For the text-containing cell, return its midpoint in (x, y) coordinate format. 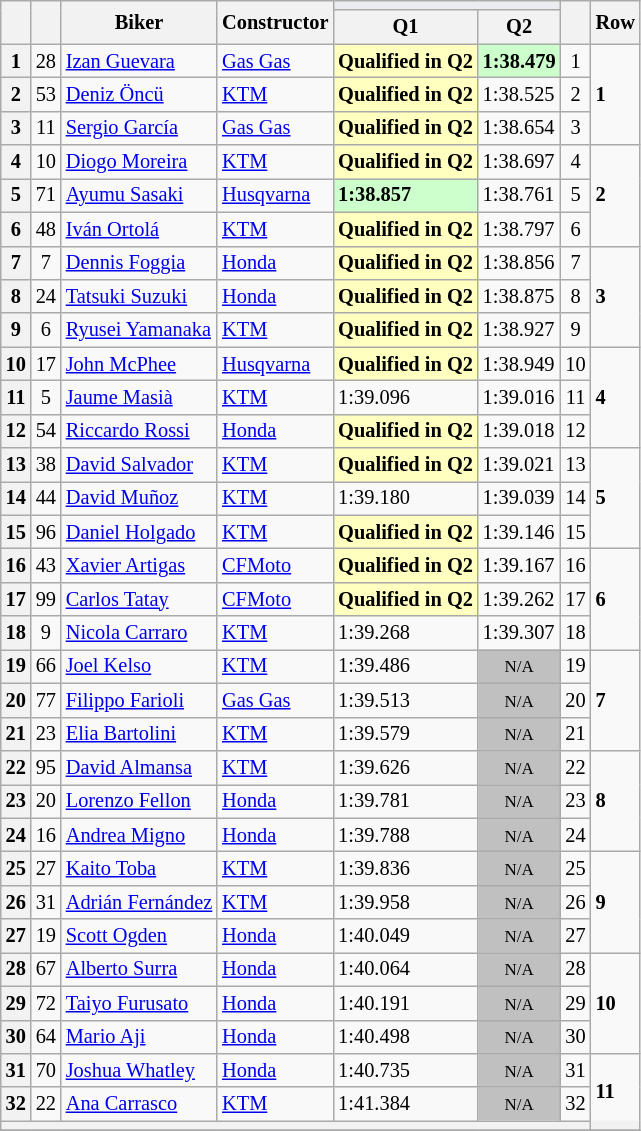
Ayumu Sasaki (139, 195)
Tatsuki Suzuki (139, 296)
1:39.958 (405, 902)
54 (46, 431)
Biker (139, 22)
1:38.654 (520, 128)
Kaito Toba (139, 868)
44 (46, 498)
1:38.949 (520, 364)
1:38.697 (520, 162)
1:39.579 (405, 734)
Daniel Holgado (139, 532)
Scott Ogden (139, 936)
Sergio García (139, 128)
Jaume Masià (139, 397)
1:38.525 (520, 94)
1:38.797 (520, 229)
1:38.875 (520, 296)
1:39.016 (520, 397)
67 (46, 969)
72 (46, 1003)
48 (46, 229)
70 (46, 1070)
77 (46, 700)
1:40.735 (405, 1070)
1:39.167 (520, 565)
1:38.479 (520, 61)
Joshua Whatley (139, 1070)
38 (46, 465)
95 (46, 767)
66 (46, 666)
Xavier Artigas (139, 565)
Iván Ortolá (139, 229)
Andrea Migno (139, 835)
1:38.857 (405, 195)
1:39.307 (520, 633)
Diogo Moreira (139, 162)
Alberto Surra (139, 969)
1:39.486 (405, 666)
1:40.049 (405, 936)
1:39.268 (405, 633)
David Muñoz (139, 498)
Dennis Foggia (139, 263)
Ryusei Yamanaka (139, 330)
1:39.096 (405, 397)
53 (46, 94)
1:39.781 (405, 801)
1:40.064 (405, 969)
Q1 (405, 27)
Row (616, 22)
1:40.191 (405, 1003)
1:39.513 (405, 700)
Izan Guevara (139, 61)
David Almansa (139, 767)
71 (46, 195)
Taiyo Furusato (139, 1003)
99 (46, 599)
96 (46, 532)
Constructor (275, 22)
1:38.927 (520, 330)
Riccardo Rossi (139, 431)
1:40.498 (405, 1037)
Deniz Öncü (139, 94)
Elia Bartolini (139, 734)
1:38.761 (520, 195)
Nicola Carraro (139, 633)
1:39.180 (405, 498)
1:39.018 (520, 431)
Q2 (520, 27)
1:39.039 (520, 498)
Mario Aji (139, 1037)
1:39.146 (520, 532)
David Salvador (139, 465)
43 (46, 565)
1:39.836 (405, 868)
1:41.384 (405, 1104)
Carlos Tatay (139, 599)
1:38.856 (520, 263)
1:39.788 (405, 835)
Lorenzo Fellon (139, 801)
Ana Carrasco (139, 1104)
1:39.021 (520, 465)
64 (46, 1037)
John McPhee (139, 364)
Filippo Farioli (139, 700)
Adrián Fernández (139, 902)
Joel Kelso (139, 666)
1:39.262 (520, 599)
1:39.626 (405, 767)
